Output the (x, y) coordinate of the center of the cell containing the given text.  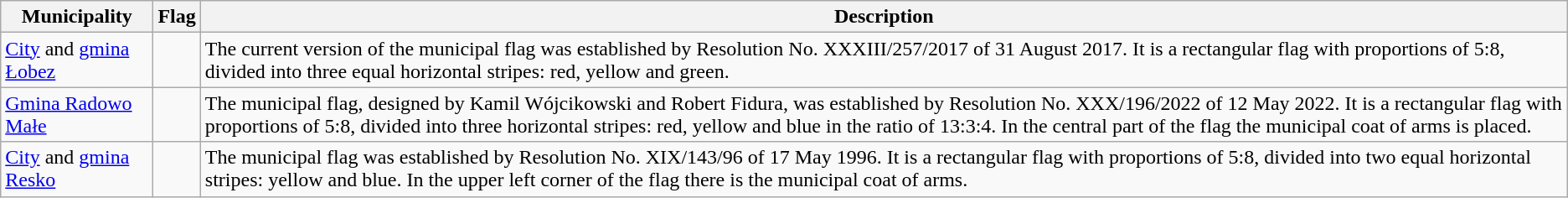
Description (884, 17)
City and gmina Resko (77, 169)
Flag (177, 17)
Gmina Radowo Małe (77, 114)
Municipality (77, 17)
City and gmina Łobez (77, 60)
